Return [X, Y] of the center of cell containing provided text 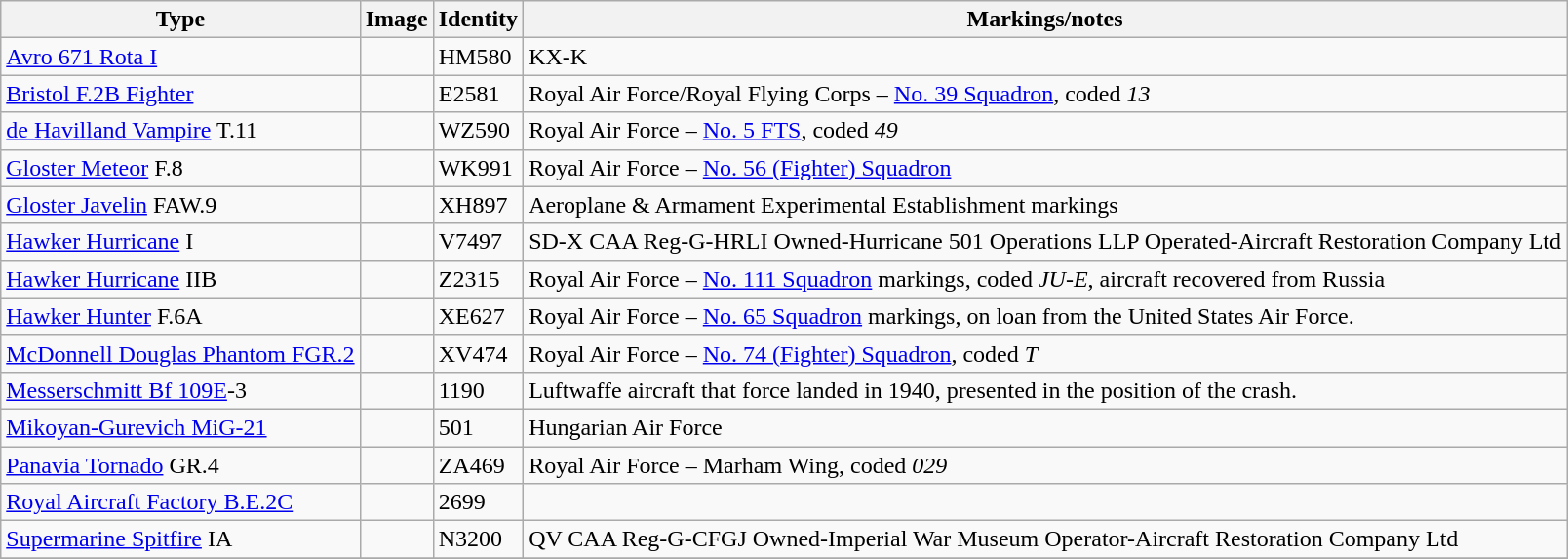
2699 [478, 502]
McDonnell Douglas Phantom FGR.2 [180, 353]
Avro 671 Rota I [180, 57]
Hungarian Air Force [1045, 427]
KX-K [1045, 57]
Royal Air Force – No. 5 FTS, coded 49 [1045, 131]
WK991 [478, 168]
Gloster Meteor F.8 [180, 168]
Royal Air Force/Royal Flying Corps – No. 39 Squadron, coded 13 [1045, 94]
QV CAA Reg-G-CFGJ Owned-Imperial War Museum Operator-Aircraft Restoration Company Ltd [1045, 539]
Supermarine Spitfire IA [180, 539]
Royal Air Force – Marham Wing, coded 029 [1045, 465]
1190 [478, 390]
de Havilland Vampire T.11 [180, 131]
Image [396, 20]
XV474 [478, 353]
Royal Air Force – No. 111 Squadron markings, coded JU-E, aircraft recovered from Russia [1045, 279]
Royal Air Force – No. 65 Squadron markings, on loan from the United States Air Force. [1045, 316]
Aeroplane & Armament Experimental Establishment markings [1045, 205]
Luftwaffe aircraft that force landed in 1940, presented in the position of the crash. [1045, 390]
Royal Aircraft Factory B.E.2C [180, 502]
501 [478, 427]
Type [180, 20]
V7497 [478, 242]
Gloster Javelin FAW.9 [180, 205]
XH897 [478, 205]
ZA469 [478, 465]
N3200 [478, 539]
Messerschmitt Bf 109E-3 [180, 390]
Royal Air Force – No. 74 (Fighter) Squadron, coded T [1045, 353]
Mikoyan-Gurevich MiG-21 [180, 427]
Bristol F.2B Fighter [180, 94]
Hawker Hurricane IIB [180, 279]
Hawker Hunter F.6A [180, 316]
Hawker Hurricane I [180, 242]
Z2315 [478, 279]
E2581 [478, 94]
XE627 [478, 316]
Identity [478, 20]
Panavia Tornado GR.4 [180, 465]
Royal Air Force – No. 56 (Fighter) Squadron [1045, 168]
WZ590 [478, 131]
HM580 [478, 57]
SD-X CAA Reg-G-HRLI Owned-Hurricane 501 Operations LLP Operated-Aircraft Restoration Company Ltd [1045, 242]
Markings/notes [1045, 20]
